Determine the (X, Y) coordinate at the center of the cell enclosing the given text.  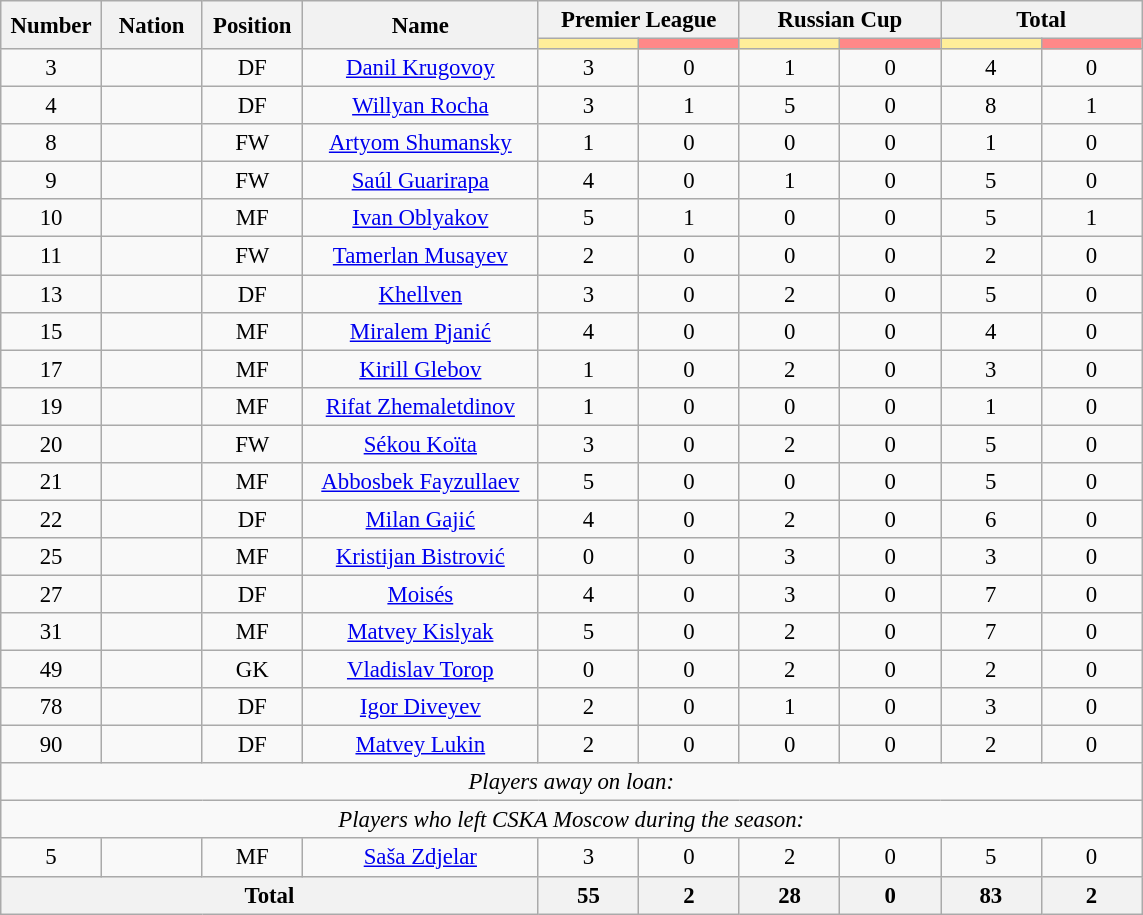
11 (52, 256)
28 (790, 895)
Saúl Guarirapa (421, 181)
Number (52, 25)
Players away on loan: (572, 782)
9 (52, 181)
Willyan Rocha (421, 106)
21 (52, 482)
Players who left CSKA Moscow during the season: (572, 820)
Igor Diveyev (421, 707)
GK (252, 670)
Milan Gajić (421, 519)
31 (52, 632)
Rifat Zhemaletdinov (421, 406)
Premier League (638, 20)
Khellven (421, 294)
25 (52, 557)
10 (52, 219)
15 (52, 331)
Sékou Koïta (421, 444)
Tamerlan Musayev (421, 256)
19 (52, 406)
49 (52, 670)
Vladislav Torop (421, 670)
6 (990, 519)
Miralem Pjanić (421, 331)
Moisés (421, 594)
27 (52, 594)
83 (990, 895)
Matvey Lukin (421, 745)
Nation (152, 25)
Kristijan Bistrović (421, 557)
22 (52, 519)
Saša Zdjelar (421, 858)
Russian Cup (840, 20)
Name (421, 25)
Danil Krugovoy (421, 68)
Artyom Shumansky (421, 143)
20 (52, 444)
Position (252, 25)
Matvey Kislyak (421, 632)
78 (52, 707)
90 (52, 745)
Abbosbek Fayzullaev (421, 482)
13 (52, 294)
Kirill Glebov (421, 369)
Ivan Oblyakov (421, 219)
55 (588, 895)
17 (52, 369)
